Provide the [x, y] coordinate of the cell's center where the given text is located.  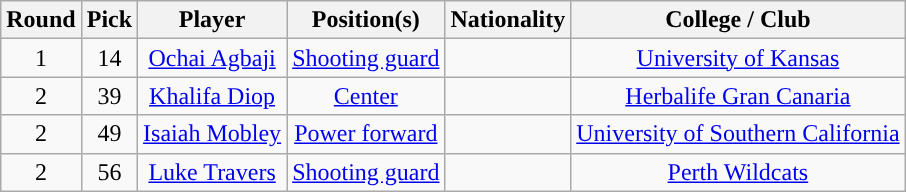
Player [212, 20]
College / Club [738, 20]
49 [109, 134]
Isaiah Mobley [212, 134]
Khalifa Diop [212, 96]
39 [109, 96]
Round [41, 20]
14 [109, 58]
Center [366, 96]
Nationality [508, 20]
University of Kansas [738, 58]
Herbalife Gran Canaria [738, 96]
Ochai Agbaji [212, 58]
Perth Wildcats [738, 172]
Luke Travers [212, 172]
Position(s) [366, 20]
Pick [109, 20]
University of Southern California [738, 134]
1 [41, 58]
56 [109, 172]
Power forward [366, 134]
